Search for the cell housing the specified text and yield its [x, y] center coordinate. 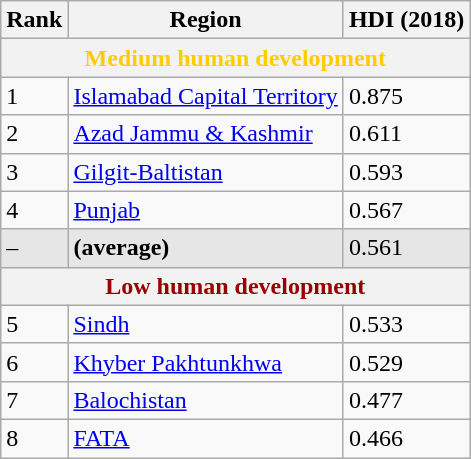
5 [34, 324]
3 [34, 172]
– [34, 248]
Region [206, 20]
7 [34, 400]
0.529 [406, 362]
0.477 [406, 400]
0.561 [406, 248]
FATA [206, 438]
Low human development [236, 286]
0.567 [406, 210]
6 [34, 362]
1 [34, 96]
0.466 [406, 438]
Islamabad Capital Territory [206, 96]
HDI (2018) [406, 20]
0.611 [406, 134]
0.593 [406, 172]
Sindh [206, 324]
(average) [206, 248]
Rank [34, 20]
0.875 [406, 96]
0.533 [406, 324]
Balochistan [206, 400]
8 [34, 438]
Khyber Pakhtunkhwa [206, 362]
Azad Jammu & Kashmir [206, 134]
Medium human development [236, 58]
4 [34, 210]
Punjab [206, 210]
2 [34, 134]
Gilgit-Baltistan [206, 172]
